Search for the cell housing the specified text and yield its (X, Y) center coordinate. 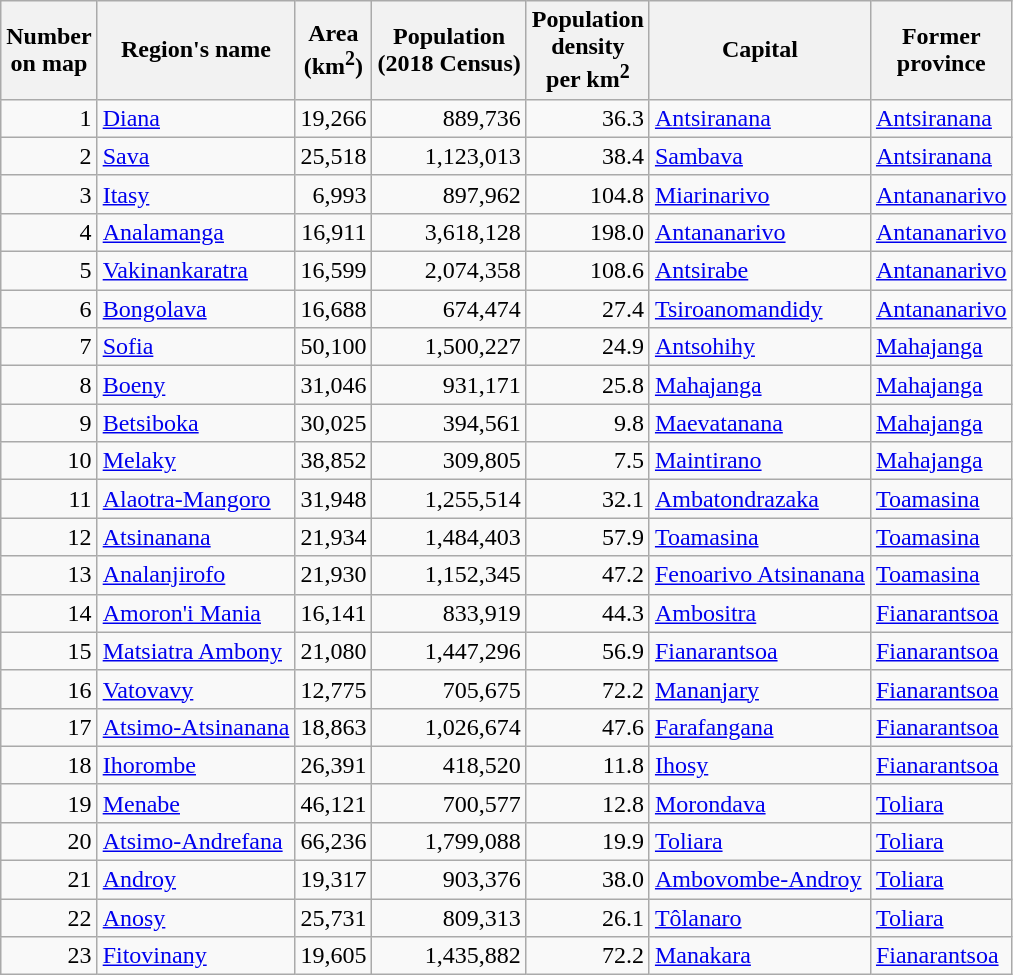
Population (2018 Census) (449, 50)
19,266 (334, 118)
50,100 (334, 347)
36.3 (588, 118)
Betsiboka (196, 423)
Menabe (196, 803)
27.4 (588, 309)
Bongolava (196, 309)
7 (49, 347)
16,599 (334, 271)
13 (49, 575)
25,518 (334, 156)
Sambava (760, 156)
198.0 (588, 232)
16,911 (334, 232)
5 (49, 271)
46,121 (334, 803)
Antsirabe (760, 271)
18,863 (334, 727)
Morondava (760, 803)
38.0 (588, 880)
11 (49, 499)
Mananjary (760, 689)
1,500,227 (449, 347)
Capital (760, 50)
6 (49, 309)
394,561 (449, 423)
Fenoarivo Atsinanana (760, 575)
3 (49, 194)
Analamanga (196, 232)
19,605 (334, 956)
Tsiroanomandidy (760, 309)
22 (49, 918)
21,930 (334, 575)
Number on map (49, 50)
104.8 (588, 194)
2,074,358 (449, 271)
Former province (941, 50)
Sofia (196, 347)
47.6 (588, 727)
9.8 (588, 423)
1 (49, 118)
Androy (196, 880)
Manakara (760, 956)
Vakinankaratra (196, 271)
26,391 (334, 765)
20 (49, 841)
Ambositra (760, 613)
21,080 (334, 651)
2 (49, 156)
16 (49, 689)
Tôlanaro (760, 918)
8 (49, 385)
21,934 (334, 537)
12 (49, 537)
Ihosy (760, 765)
25.8 (588, 385)
6,993 (334, 194)
674,474 (449, 309)
15 (49, 651)
418,520 (449, 765)
16,688 (334, 309)
809,313 (449, 918)
Anosy (196, 918)
17 (49, 727)
10 (49, 461)
Boeny (196, 385)
Fitovinany (196, 956)
309,805 (449, 461)
Farafangana (760, 727)
Atsimo-Atsinanana (196, 727)
44.3 (588, 613)
16,141 (334, 613)
1,255,514 (449, 499)
833,919 (449, 613)
897,962 (449, 194)
Antsohihy (760, 347)
889,736 (449, 118)
Amoron'i Mania (196, 613)
66,236 (334, 841)
Vatovavy (196, 689)
30,025 (334, 423)
7.5 (588, 461)
Matsiatra Ambony (196, 651)
Region's name (196, 50)
Alaotra-Mangoro (196, 499)
Ambovombe-Androy (760, 880)
31,948 (334, 499)
38,852 (334, 461)
Ihorombe (196, 765)
31,046 (334, 385)
26.1 (588, 918)
700,577 (449, 803)
Maintirano (760, 461)
19.9 (588, 841)
1,799,088 (449, 841)
Diana (196, 118)
1,484,403 (449, 537)
57.9 (588, 537)
11.8 (588, 765)
3,618,128 (449, 232)
Itasy (196, 194)
Atsimo-Andrefana (196, 841)
12,775 (334, 689)
32.1 (588, 499)
1,026,674 (449, 727)
1,447,296 (449, 651)
19 (49, 803)
21 (49, 880)
903,376 (449, 880)
931,171 (449, 385)
14 (49, 613)
25,731 (334, 918)
Sava (196, 156)
47.2 (588, 575)
38.4 (588, 156)
Analanjirofo (196, 575)
19,317 (334, 880)
9 (49, 423)
Ambatondrazaka (760, 499)
Atsinanana (196, 537)
4 (49, 232)
24.9 (588, 347)
56.9 (588, 651)
108.6 (588, 271)
Population density per km2 (588, 50)
18 (49, 765)
Miarinarivo (760, 194)
1,435,882 (449, 956)
1,123,013 (449, 156)
12.8 (588, 803)
705,675 (449, 689)
Melaky (196, 461)
1,152,345 (449, 575)
Area (km2) (334, 50)
23 (49, 956)
Maevatanana (760, 423)
